Detect which cell encompasses the target text, then output its [x, y] center coordinate. 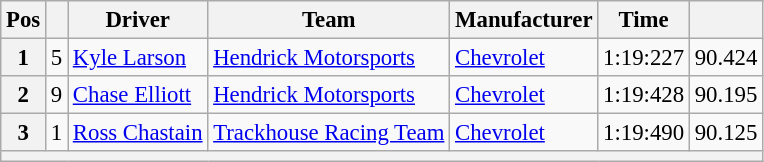
2 [24, 95]
5 [57, 58]
1:19:227 [644, 58]
90.195 [726, 95]
9 [57, 95]
1:19:428 [644, 95]
Chase Elliott [138, 95]
1:19:490 [644, 133]
90.125 [726, 133]
Manufacturer [524, 20]
3 [24, 133]
Pos [24, 20]
Driver [138, 20]
Team [329, 20]
90.424 [726, 58]
Ross Chastain [138, 133]
Trackhouse Racing Team [329, 133]
Time [644, 20]
Kyle Larson [138, 58]
